Identify which cell holds the provided text, then report its (x, y) central coordinate. 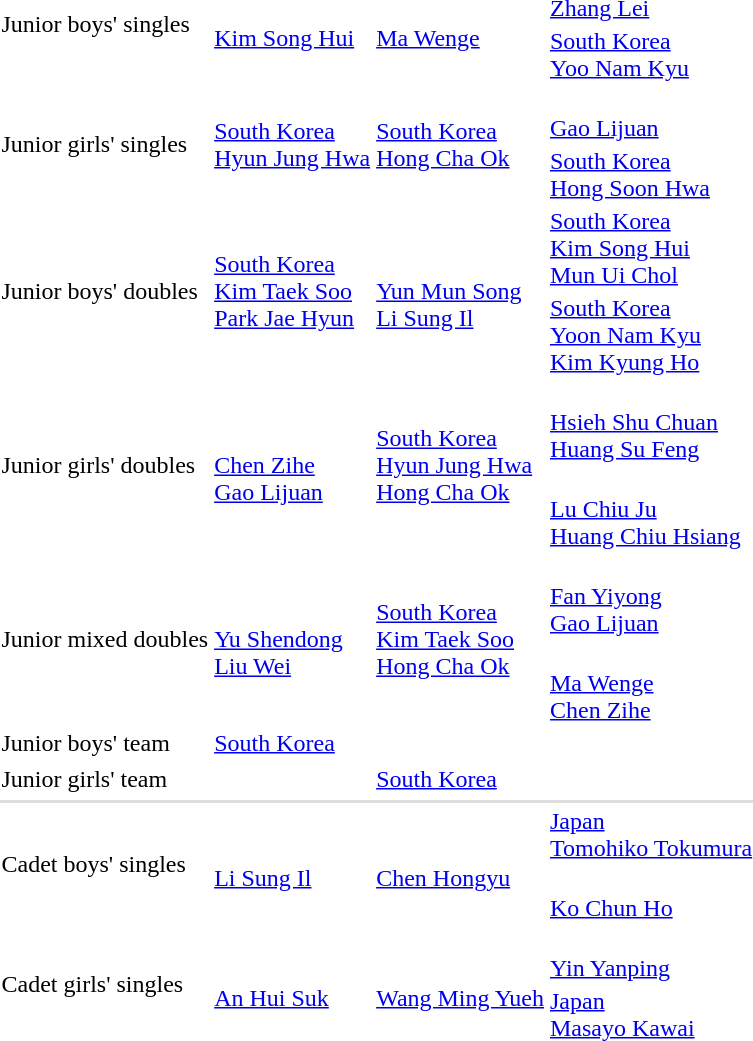
South KoreaHong Cha Ok (460, 144)
South KoreaKim Taek SooHong Cha Ok (460, 640)
Gao Lijuan (650, 114)
Cadet boys' singles (105, 864)
Chen Hongyu (460, 864)
South KoreaKim Song HuiMun Ui Chol (650, 248)
Ko Chun Ho (650, 894)
Junior boys' doubles (105, 292)
Ma WengeChen Zihe (650, 683)
South KoreaYoo Nam Kyu (650, 54)
Junior girls' singles (105, 144)
South KoreaHong Soon Hwa (650, 174)
Chen ZiheGao Lijuan (292, 466)
Lu Chiu JuHuang Chiu Hsiang (650, 509)
South KoreaKim Taek SooPark Jae Hyun (292, 292)
Yin Yanping (650, 954)
JapanTomohiko Tokumura (650, 834)
Yun Mun SongLi Sung Il (460, 292)
Li Sung Il (292, 864)
South KoreaYoon Nam KyuKim Kyung Ho (650, 335)
Junior mixed doubles (105, 640)
South KoreaHyun Jung Hwa (292, 144)
Hsieh Shu ChuanHuang Su Feng (650, 422)
Junior girls' doubles (105, 466)
South KoreaHyun Jung HwaHong Cha Ok (460, 466)
Yu ShendongLiu Wei (292, 640)
Fan YiyongGao Lijuan (650, 596)
Junior boys' team (105, 743)
Junior girls' team (105, 779)
